Determine the [x, y] coordinate at the center of the cell enclosing the given text.  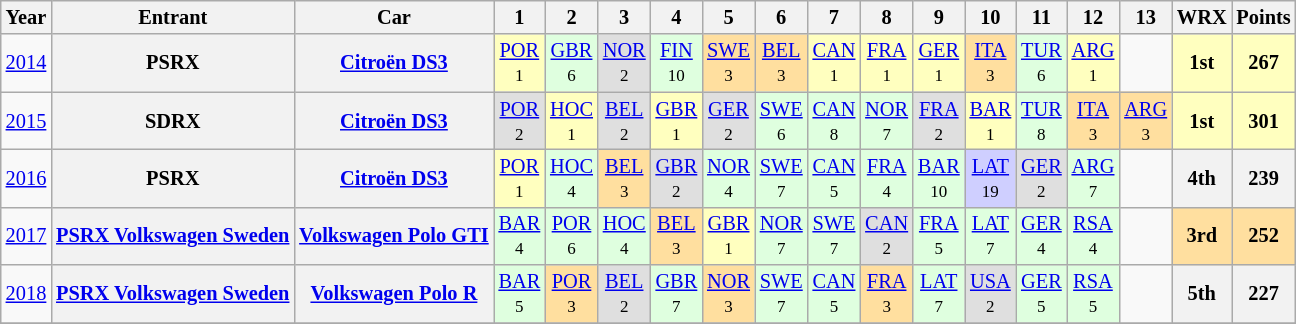
13 [1146, 17]
ARG3 [1146, 121]
POR2 [520, 121]
USA2 [991, 294]
POR6 [572, 236]
WRX [1202, 17]
7 [834, 17]
2017 [26, 236]
ARG1 [1094, 63]
GBR7 [677, 294]
CAN1 [834, 63]
CAN8 [834, 121]
239 [1264, 178]
2015 [26, 121]
GER1 [939, 63]
2018 [26, 294]
11 [1041, 17]
9 [939, 17]
2 [572, 17]
5 [728, 17]
Year [26, 17]
Entrant [172, 17]
3rd [1202, 236]
2014 [26, 63]
CAN2 [886, 236]
FRA3 [886, 294]
FRA1 [886, 63]
SDRX [172, 121]
12 [1094, 17]
BAR4 [520, 236]
TUR8 [1041, 121]
FRA5 [939, 236]
3 [624, 17]
NOR2 [624, 63]
Volkswagen Polo R [394, 294]
SWE6 [782, 121]
Volkswagen Polo GTI [394, 236]
HOC1 [572, 121]
RSA5 [1094, 294]
ARG7 [1094, 178]
4th [1202, 178]
GBR2 [677, 178]
4 [677, 17]
RSA4 [1094, 236]
5th [1202, 294]
NOR4 [728, 178]
BAR10 [939, 178]
BAR1 [991, 121]
LAT19 [991, 178]
1 [520, 17]
BAR5 [520, 294]
267 [1264, 63]
227 [1264, 294]
TUR6 [1041, 63]
SWE3 [728, 63]
GER4 [1041, 236]
6 [782, 17]
Car [394, 17]
FRA4 [886, 178]
FIN10 [677, 63]
FRA2 [939, 121]
GBR6 [572, 63]
Points [1264, 17]
2016 [26, 178]
8 [886, 17]
301 [1264, 121]
NOR3 [728, 294]
GER5 [1041, 294]
10 [991, 17]
POR3 [572, 294]
252 [1264, 236]
